Extract the [X, Y] coordinate from the center of the cell holding the provided text.  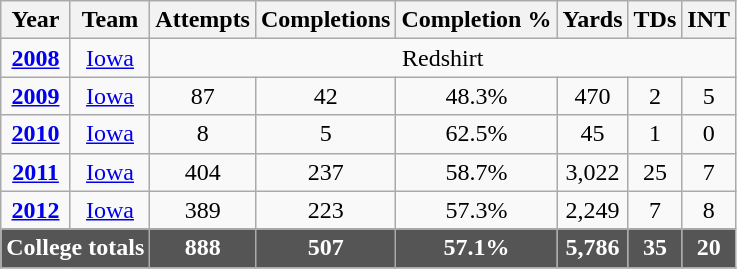
Year [36, 20]
87 [203, 96]
INT [709, 20]
20 [709, 248]
2 [655, 96]
2012 [36, 210]
470 [592, 96]
3,022 [592, 172]
Completion % [476, 20]
2011 [36, 172]
2010 [36, 134]
TDs [655, 20]
2,249 [592, 210]
237 [325, 172]
42 [325, 96]
888 [203, 248]
Redshirt [443, 58]
48.3% [476, 96]
62.5% [476, 134]
Yards [592, 20]
223 [325, 210]
Team [110, 20]
1 [655, 134]
404 [203, 172]
35 [655, 248]
0 [709, 134]
57.1% [476, 248]
58.7% [476, 172]
25 [655, 172]
57.3% [476, 210]
389 [203, 210]
Attempts [203, 20]
2009 [36, 96]
College totals [76, 248]
507 [325, 248]
45 [592, 134]
2008 [36, 58]
5,786 [592, 248]
Completions [325, 20]
